Determine the [x, y] coordinate at the center of the cell enclosing the given text.  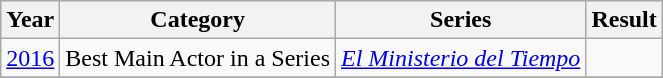
Category [198, 20]
Best Main Actor in a Series [198, 58]
Series [461, 20]
Year [30, 20]
Result [624, 20]
2016 [30, 58]
El Ministerio del Tiempo [461, 58]
